Return (x, y) of the center of cell containing provided text 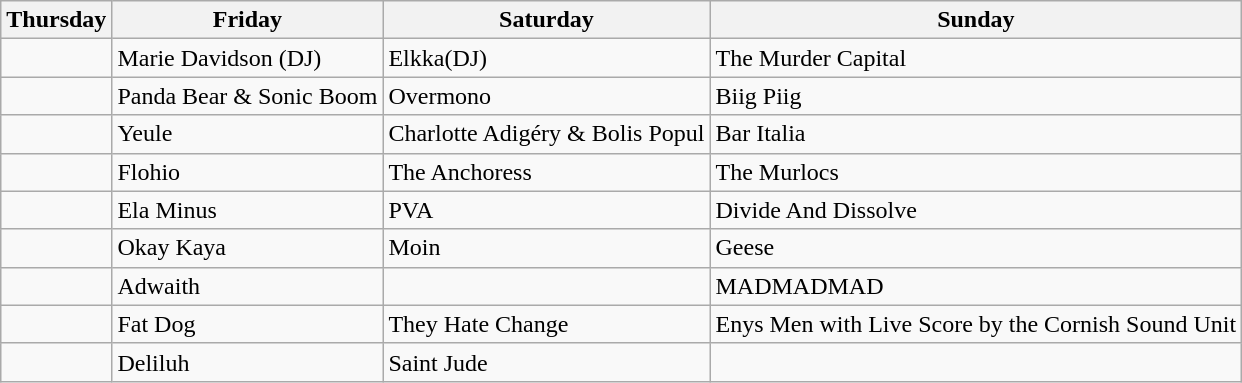
Moin (546, 248)
Saturday (546, 20)
PVA (546, 210)
The Murder Capital (976, 58)
Enys Men with Live Score by the Cornish Sound Unit (976, 324)
Flohio (248, 172)
Deliluh (248, 362)
Marie Davidson (DJ) (248, 58)
The Murlocs (976, 172)
Fat Dog (248, 324)
Ela Minus (248, 210)
They Hate Change (546, 324)
Adwaith (248, 286)
Friday (248, 20)
Sunday (976, 20)
Geese (976, 248)
MADMADMAD (976, 286)
Panda Bear & Sonic Boom (248, 96)
Bar Italia (976, 134)
The Anchoress (546, 172)
Yeule (248, 134)
Okay Kaya (248, 248)
Saint Jude (546, 362)
Overmono (546, 96)
Biig Piig (976, 96)
Thursday (56, 20)
Elkka(DJ) (546, 58)
Charlotte Adigéry & Bolis Popul (546, 134)
Divide And Dissolve (976, 210)
